Identify which cell holds the provided text, then report its (x, y) central coordinate. 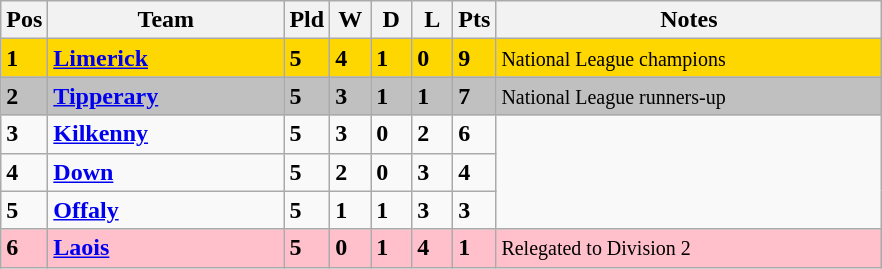
D (392, 20)
National League champions (689, 58)
7 (474, 96)
Limerick (166, 58)
Down (166, 172)
9 (474, 58)
National League runners-up (689, 96)
Tipperary (166, 96)
L (432, 20)
Laois (166, 248)
Pts (474, 20)
W (350, 20)
Notes (689, 20)
Relegated to Division 2 (689, 248)
Team (166, 20)
Kilkenny (166, 134)
Offaly (166, 210)
Pos (24, 20)
Pld (307, 20)
